Search for the cell housing the specified text and yield its (X, Y) center coordinate. 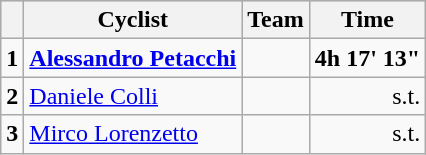
Daniele Colli (133, 96)
2 (12, 96)
Cyclist (133, 20)
Time (367, 20)
Alessandro Petacchi (133, 58)
Mirco Lorenzetto (133, 134)
3 (12, 134)
1 (12, 58)
4h 17' 13" (367, 58)
Team (276, 20)
